Locate the cell with the specified text and output its [X, Y] center coordinate. 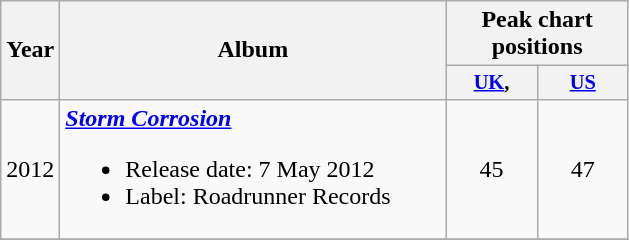
Album [253, 50]
Storm CorrosionRelease date: 7 May 2012Label: Roadrunner Records [253, 169]
US [582, 83]
45 [492, 169]
Peak chart positions [537, 34]
UK, [492, 83]
2012 [30, 169]
47 [582, 169]
Year [30, 50]
